Detect which cell encompasses the target text, then output its (x, y) center coordinate. 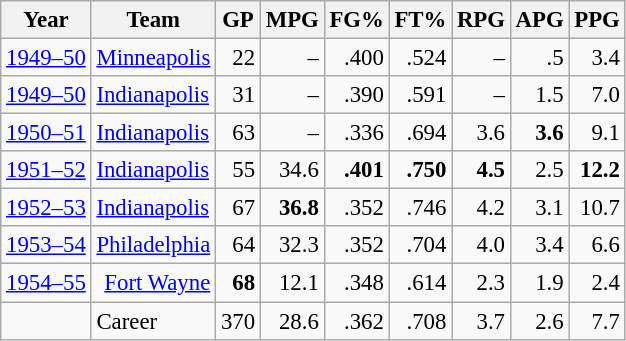
MPG (292, 20)
.750 (420, 170)
4.5 (482, 170)
.336 (356, 133)
63 (238, 133)
APG (540, 20)
FT% (420, 20)
Minneapolis (153, 58)
.348 (356, 283)
1.5 (540, 95)
370 (238, 321)
2.3 (482, 283)
Team (153, 20)
.694 (420, 133)
.746 (420, 208)
GP (238, 20)
3.1 (540, 208)
4.2 (482, 208)
67 (238, 208)
12.2 (597, 170)
68 (238, 283)
.704 (420, 245)
.591 (420, 95)
.5 (540, 58)
2.4 (597, 283)
.401 (356, 170)
7.0 (597, 95)
28.6 (292, 321)
36.8 (292, 208)
.524 (420, 58)
PPG (597, 20)
.708 (420, 321)
34.6 (292, 170)
6.6 (597, 245)
55 (238, 170)
3.7 (482, 321)
1.9 (540, 283)
12.1 (292, 283)
1954–55 (46, 283)
32.3 (292, 245)
1950–51 (46, 133)
1951–52 (46, 170)
Fort Wayne (153, 283)
FG% (356, 20)
Career (153, 321)
2.5 (540, 170)
1952–53 (46, 208)
64 (238, 245)
9.1 (597, 133)
1953–54 (46, 245)
2.6 (540, 321)
.614 (420, 283)
.400 (356, 58)
22 (238, 58)
Year (46, 20)
RPG (482, 20)
4.0 (482, 245)
.362 (356, 321)
31 (238, 95)
Philadelphia (153, 245)
.390 (356, 95)
7.7 (597, 321)
10.7 (597, 208)
